Scan for the cell matching the given text and deliver its [X, Y] coordinate at center. 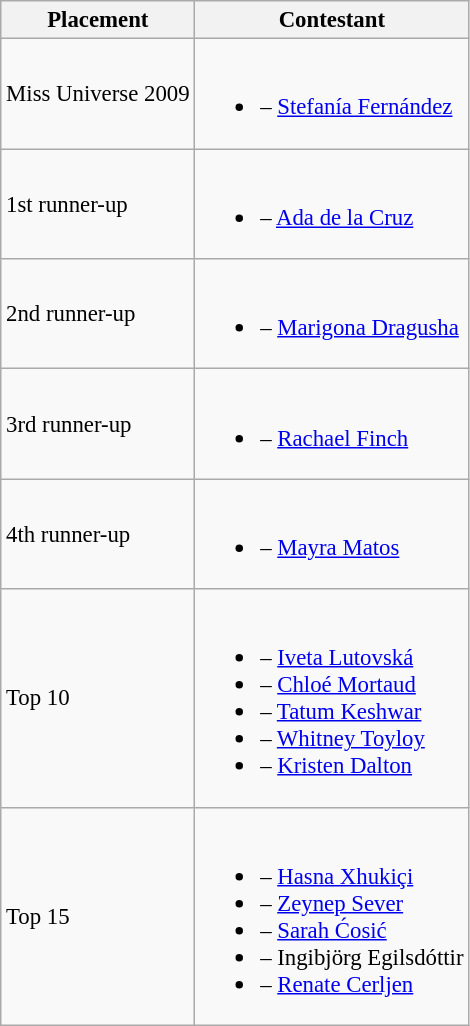
Placement [98, 20]
2nd runner-up [98, 314]
– Hasna Xhukiçi – Zeynep Sever – Sarah Ćosić – Ingibjörg Egilsdóttir – Renate Cerljen [332, 916]
– Stefanía Fernández [332, 94]
– Iveta Lutovská – Chloé Mortaud – Tatum Keshwar – Whitney Toyloy – Kristen Dalton [332, 698]
3rd runner-up [98, 424]
1st runner-up [98, 204]
– Rachael Finch [332, 424]
Contestant [332, 20]
4th runner-up [98, 534]
– Marigona Dragusha [332, 314]
Top 15 [98, 916]
– Ada de la Cruz [332, 204]
Top 10 [98, 698]
– Mayra Matos [332, 534]
Miss Universe 2009 [98, 94]
